Provide the [x, y] coordinate of the cell's center where the given text is located.  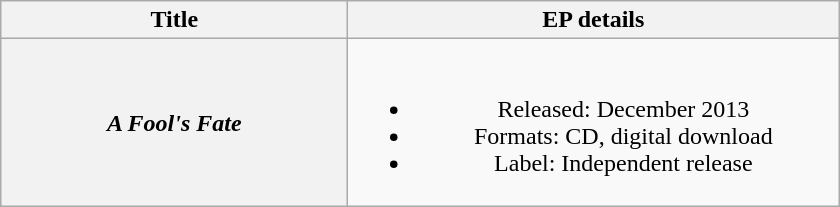
Title [174, 20]
A Fool's Fate [174, 122]
Released: December 2013Formats: CD, digital downloadLabel: Independent release [594, 122]
EP details [594, 20]
